Output the [X, Y] coordinate of the center of the cell containing the given text.  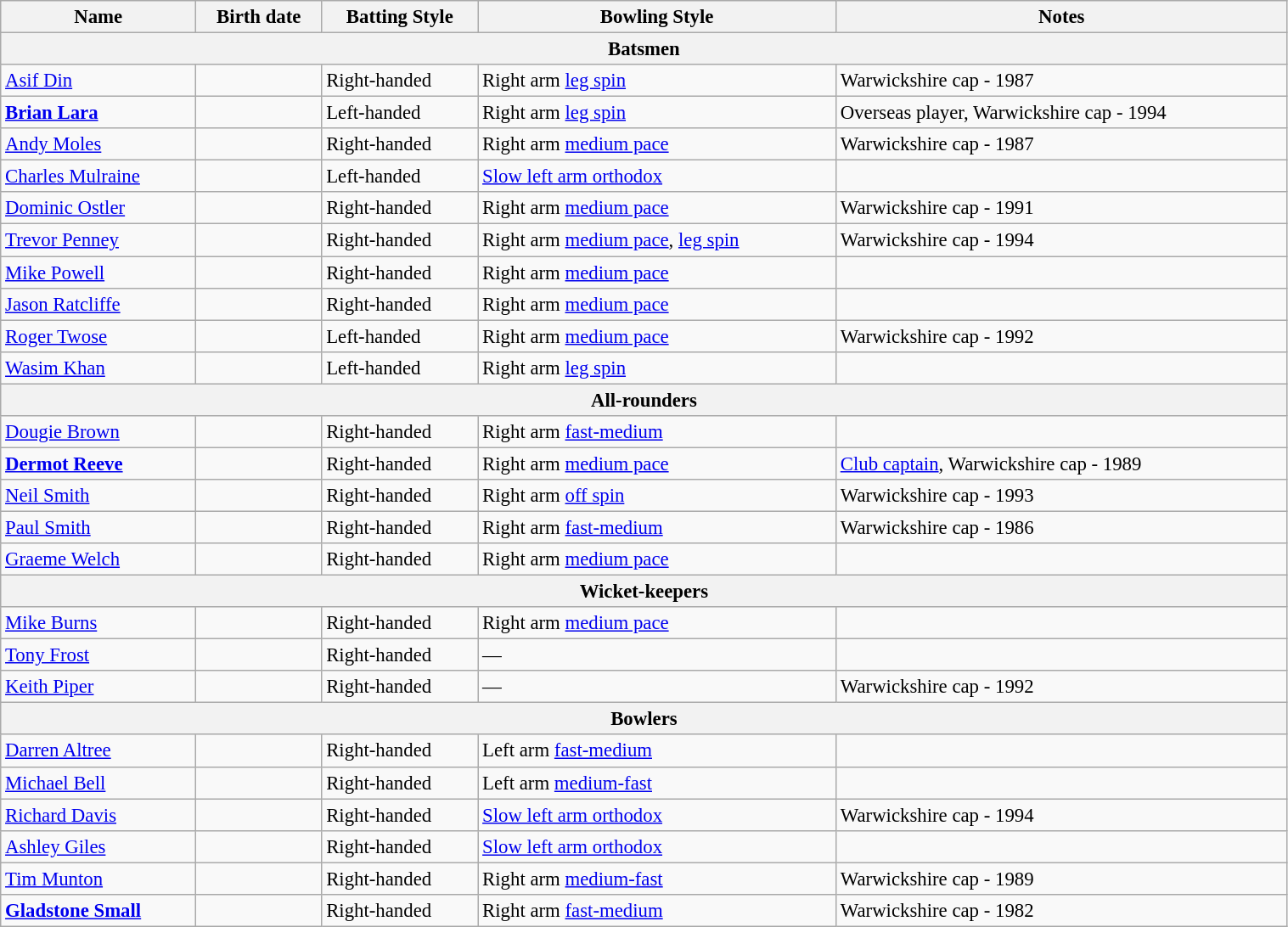
Warwickshire cap - 1991 [1061, 208]
Right arm medium-fast [657, 879]
Michael Bell [98, 783]
Bowling Style [657, 17]
Charles Mulraine [98, 177]
Gladstone Small [98, 911]
Ashley Giles [98, 846]
Right arm medium pace, leg spin [657, 240]
Keith Piper [98, 687]
Tim Munton [98, 879]
Notes [1061, 17]
Darren Altree [98, 751]
Roger Twose [98, 336]
Dougie Brown [98, 432]
Jason Ratcliffe [98, 304]
All-rounders [644, 400]
Graeme Welch [98, 559]
Neil Smith [98, 496]
Name [98, 17]
Right arm off spin [657, 496]
Brian Lara [98, 113]
Warwickshire cap - 1986 [1061, 527]
Andy Moles [98, 144]
Club captain, Warwickshire cap - 1989 [1061, 463]
Birth date [259, 17]
Overseas player, Warwickshire cap - 1994 [1061, 113]
Wasim Khan [98, 368]
Mike Powell [98, 272]
Warwickshire cap - 1993 [1061, 496]
Tony Frost [98, 655]
Dominic Ostler [98, 208]
Paul Smith [98, 527]
Asif Din [98, 81]
Trevor Penney [98, 240]
Bowlers [644, 719]
Left arm medium-fast [657, 783]
Batting Style [400, 17]
Mike Burns [98, 623]
Left arm fast-medium [657, 751]
Richard Davis [98, 815]
Batsmen [644, 49]
Warwickshire cap - 1982 [1061, 911]
Dermot Reeve [98, 463]
Wicket-keepers [644, 592]
Warwickshire cap - 1989 [1061, 879]
